Capture the cell that displays the provided text and extract its [x, y] central coordinate. 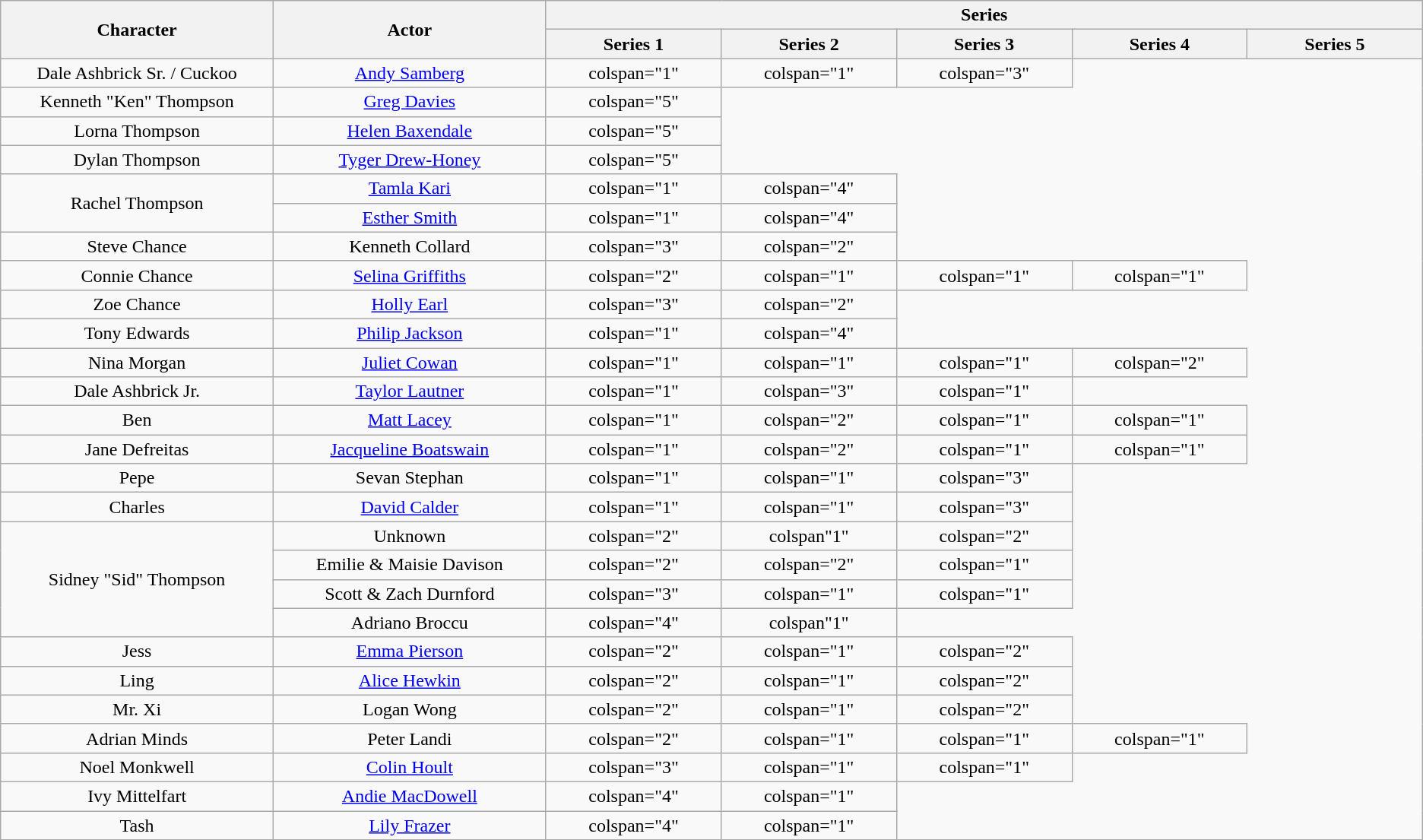
Helen Baxendale [409, 131]
Peter Landi [409, 738]
Sidney "Sid" Thompson [137, 579]
Nina Morgan [137, 363]
Lily Frazer [409, 825]
Dale Ashbrick Jr. [137, 391]
Matt Lacey [409, 420]
Actor [409, 30]
Jane Defreitas [137, 449]
Logan Wong [409, 709]
Steve Chance [137, 246]
Sevan Stephan [409, 478]
Dylan Thompson [137, 160]
Kenneth Collard [409, 246]
Series [984, 15]
Emma Pierson [409, 651]
Ben [137, 420]
Kenneth "Ken" Thompson [137, 102]
Selina Griffiths [409, 275]
Jacqueline Boatswain [409, 449]
Ling [137, 680]
Series 4 [1160, 44]
Zoe Chance [137, 304]
David Calder [409, 507]
Adrian Minds [137, 738]
Tash [137, 825]
Alice Hewkin [409, 680]
Greg Davies [409, 102]
Series 1 [634, 44]
Scott & Zach Durnford [409, 594]
Charles [137, 507]
Dale Ashbrick Sr. / Cuckoo [137, 73]
Andie MacDowell [409, 796]
Taylor Lautner [409, 391]
Tony Edwards [137, 333]
Juliet Cowan [409, 363]
Series 5 [1335, 44]
Mr. Xi [137, 709]
Lorna Thompson [137, 131]
Character [137, 30]
Esther Smith [409, 217]
Connie Chance [137, 275]
Jess [137, 651]
Tamla Kari [409, 189]
Adriano Broccu [409, 623]
Ivy Mittelfart [137, 796]
Rachel Thompson [137, 203]
Series 2 [809, 44]
Philip Jackson [409, 333]
Noel Monkwell [137, 767]
Pepe [137, 478]
Andy Samberg [409, 73]
Emilie & Maisie Davison [409, 565]
Holly Earl [409, 304]
Series 3 [984, 44]
Tyger Drew-Honey [409, 160]
Unknown [409, 536]
Colin Hoult [409, 767]
